Detect which cell encompasses the target text, then output its (x, y) center coordinate. 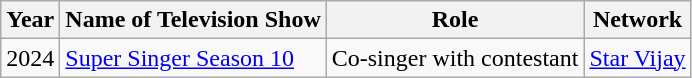
Role (455, 20)
2024 (30, 58)
Year (30, 20)
Co-singer with contestant (455, 58)
Network (638, 20)
Star Vijay (638, 58)
Name of Television Show (193, 20)
Super Singer Season 10 (193, 58)
